Detect which cell encompasses the target text, then output its [X, Y] center coordinate. 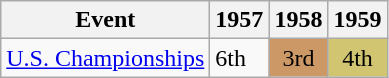
1957 [240, 20]
1958 [298, 20]
4th [358, 58]
U.S. Championships [106, 58]
1959 [358, 20]
Event [106, 20]
6th [240, 58]
3rd [298, 58]
